From the cell containing the given text, extract its center point as (x, y) coordinate. 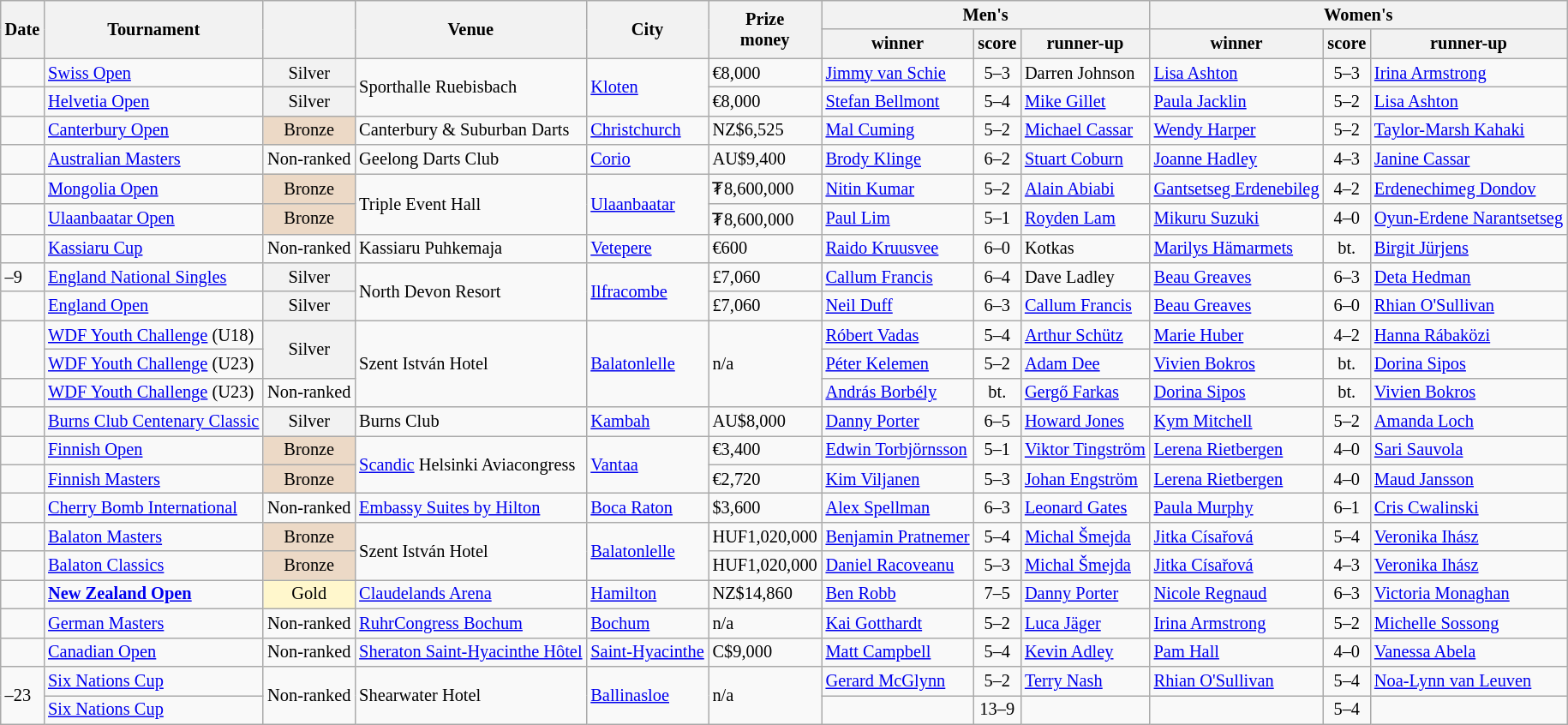
6–1 (1347, 508)
Paula Murphy (1237, 508)
Hanna Rábaközi (1469, 335)
Wendy Harper (1237, 130)
Geelong Darts Club (470, 159)
Mikuru Suzuki (1237, 218)
6–5 (997, 422)
RuhrCongress Bochum (470, 623)
€2,720 (765, 479)
Swiss Open (153, 73)
Burns Club (470, 422)
Finnish Open (153, 450)
NZ$6,525 (765, 130)
Maud Jansson (1469, 479)
German Masters (153, 623)
Viktor Tingström (1085, 450)
Ulaanbaatar (647, 203)
Péter Kelemen (898, 363)
Leonard Gates (1085, 508)
Amanda Loch (1469, 422)
Triple Event Hall (470, 203)
Finnish Masters (153, 479)
Mal Cuming (898, 130)
Sporthalle Ruebisbach (470, 87)
Boca Raton (647, 508)
Kym Mitchell (1237, 422)
Adam Dee (1085, 363)
–9 (22, 277)
Marie Huber (1237, 335)
England National Singles (153, 277)
Kai Gotthardt (898, 623)
€3,400 (765, 450)
England Open (153, 306)
Balaton Classics (153, 566)
Ilfracombe (647, 291)
Pam Hall (1237, 652)
C$9,000 (765, 652)
Kassiaru Puhkemaja (470, 249)
City (647, 29)
Canterbury Open (153, 130)
Stuart Coburn (1085, 159)
Michael Cassar (1085, 130)
Canadian Open (153, 652)
Royden Lam (1085, 218)
Joanne Hadley (1237, 159)
Men's (985, 15)
Brody Klinge (898, 159)
Canterbury & Suburban Darts (470, 130)
Kloten (647, 87)
Gergő Farkas (1085, 392)
$3,600 (765, 508)
Raido Kruusvee (898, 249)
Benjamin Pratnemer (898, 536)
Australian Masters (153, 159)
WDF Youth Challenge (U18) (153, 335)
Dave Ladley (1085, 277)
7–5 (997, 594)
Kim Viljanen (898, 479)
Kotkas (1085, 249)
Gantsetseg Erdenebileg (1237, 189)
Alex Spellman (898, 508)
Ben Robb (898, 594)
North Devon Resort (470, 291)
NZ$14,860 (765, 594)
Darren Johnson (1085, 73)
Kevin Adley (1085, 652)
Howard Jones (1085, 422)
Oyun-Erdene Narantsetseg (1469, 218)
6–2 (997, 159)
Gold (308, 594)
Tournament (153, 29)
Taylor-Marsh Kahaki (1469, 130)
Victoria Monaghan (1469, 594)
New Zealand Open (153, 594)
Mike Gillet (1085, 101)
Ulaanbaatar Open (153, 218)
Balaton Masters (153, 536)
Daniel Racoveanu (898, 566)
Nitin Kumar (898, 189)
AU$9,400 (765, 159)
Edwin Torbjörnsson (898, 450)
Kambah (647, 422)
13–9 (997, 710)
Burns Club Centenary Classic (153, 422)
Noa-Lynn van Leuven (1469, 680)
Shearwater Hotel (470, 694)
Bochum (647, 623)
Deta Hedman (1469, 277)
Vanessa Abela (1469, 652)
Venue (470, 29)
Matt Campbell (898, 652)
Sari Sauvola (1469, 450)
AU$8,000 (765, 422)
Erdenechimeg Dondov (1469, 189)
Vantaa (647, 464)
Embassy Suites by Hilton (470, 508)
Women's (1359, 15)
Christchurch (647, 130)
Arthur Schütz (1085, 335)
6–4 (997, 277)
Marilys Hämarmets (1237, 249)
Jimmy van Schie (898, 73)
Alain Abiabi (1085, 189)
Ballinasloe (647, 694)
Scandic Helsinki Aviacongress (470, 464)
Hamilton (647, 594)
Saint-Hyacinthe (647, 652)
Terry Nash (1085, 680)
Vetepere (647, 249)
Helvetia Open (153, 101)
€600 (765, 249)
András Borbély (898, 392)
Kassiaru Cup (153, 249)
Claudelands Arena (470, 594)
Sheraton Saint-Hyacinthe Hôtel (470, 652)
Birgit Jürjens (1469, 249)
Prizemoney (765, 29)
Johan Engström (1085, 479)
Paul Lim (898, 218)
Cherry Bomb International (153, 508)
Gerard McGlynn (898, 680)
Mongolia Open (153, 189)
–23 (22, 694)
Róbert Vadas (898, 335)
Michelle Sossong (1469, 623)
Janine Cassar (1469, 159)
Cris Cwalinski (1469, 508)
Nicole Regnaud (1237, 594)
Corio (647, 159)
Paula Jacklin (1237, 101)
Stefan Bellmont (898, 101)
Luca Jäger (1085, 623)
Date (22, 29)
Neil Duff (898, 306)
